Provide the (x, y) coordinate of the cell's center where the given text is located.  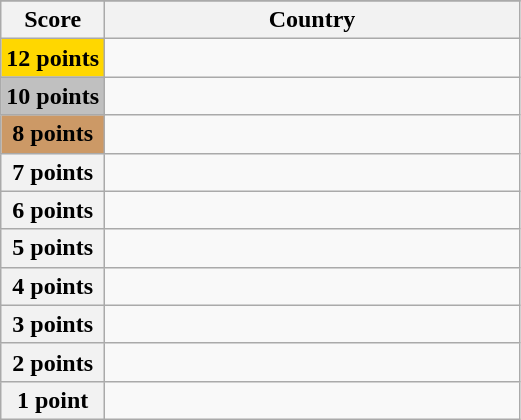
Country (312, 20)
7 points (53, 172)
12 points (53, 58)
2 points (53, 362)
Score (53, 20)
1 point (53, 400)
6 points (53, 210)
4 points (53, 286)
5 points (53, 248)
10 points (53, 96)
3 points (53, 324)
8 points (53, 134)
